Output the (X, Y) coordinate of the center of the cell containing the given text.  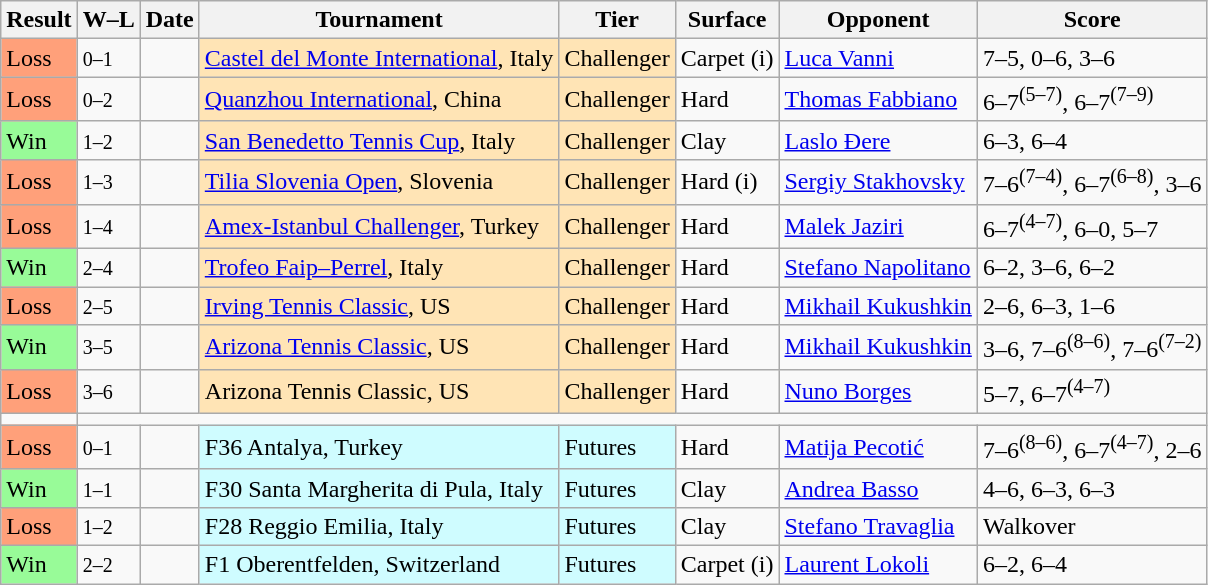
Tilia Slovenia Open, Slovenia (379, 182)
6–7(4–7), 6–0, 5–7 (1092, 226)
Laurent Lokoli (878, 565)
Trofeo Faip–Perrel, Italy (379, 268)
Date (170, 20)
2–2 (108, 565)
San Benedetto Tennis Cup, Italy (379, 140)
7–6(8–6), 6–7(4–7), 2–6 (1092, 448)
F30 Santa Margherita di Pula, Italy (379, 488)
Matija Pecotić (878, 448)
Quanzhou International, China (379, 100)
3–6, 7–6(8–6), 7–6(7–2) (1092, 348)
6–2, 6–4 (1092, 565)
F1 Oberentfelden, Switzerland (379, 565)
1–3 (108, 182)
4–6, 6–3, 6–3 (1092, 488)
0–2 (108, 100)
6–2, 3–6, 6–2 (1092, 268)
5–7, 6–7(4–7) (1092, 392)
3–5 (108, 348)
Hard (i) (727, 182)
2–4 (108, 268)
Stefano Napolitano (878, 268)
Andrea Basso (878, 488)
Score (1092, 20)
1–4 (108, 226)
F36 Antalya, Turkey (379, 448)
Surface (727, 20)
Sergiy Stakhovsky (878, 182)
6–7(5–7), 6–7(7–9) (1092, 100)
2–5 (108, 306)
Stefano Travaglia (878, 527)
7–5, 0–6, 3–6 (1092, 58)
7–6(7–4), 6–7(6–8), 3–6 (1092, 182)
Tier (617, 20)
Tournament (379, 20)
Luca Vanni (878, 58)
2–6, 6–3, 1–6 (1092, 306)
Result (39, 20)
Castel del Monte International, Italy (379, 58)
Walkover (1092, 527)
Nuno Borges (878, 392)
Malek Jaziri (878, 226)
3–6 (108, 392)
Opponent (878, 20)
Thomas Fabbiano (878, 100)
Laslo Đere (878, 140)
6–3, 6–4 (1092, 140)
F28 Reggio Emilia, Italy (379, 527)
Irving Tennis Classic, US (379, 306)
1–1 (108, 488)
Amex-Istanbul Challenger, Turkey (379, 226)
W–L (108, 20)
